Determine the [X, Y] coordinate at the center of the cell enclosing the given text.  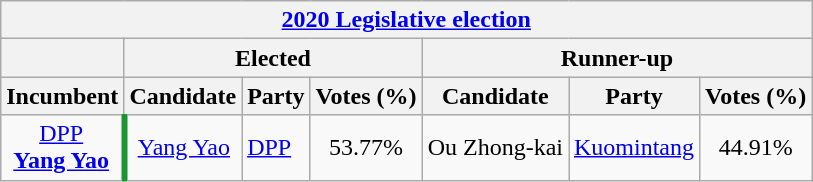
53.77% [366, 148]
Incumbent [62, 96]
Kuomintang [634, 148]
Ou Zhong-kai [495, 148]
Runner-up [617, 58]
Elected [273, 58]
2020 Legislative election [406, 20]
DPP [276, 148]
44.91% [756, 148]
DPPYang Yao [62, 148]
Yang Yao [183, 148]
